Determine the (X, Y) coordinate at the center of the cell enclosing the given text.  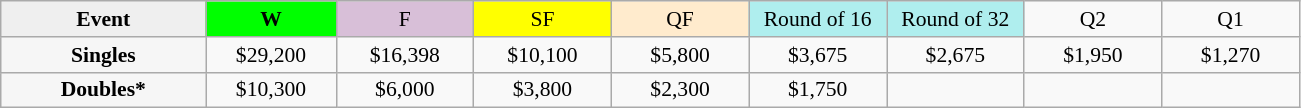
QF (680, 19)
Round of 16 (818, 19)
$29,200 (271, 55)
Q2 (1093, 19)
Singles (104, 55)
$6,000 (405, 90)
SF (543, 19)
Event (104, 19)
$3,800 (543, 90)
$1,270 (1231, 55)
F (405, 19)
$10,100 (543, 55)
Q1 (1231, 19)
$2,675 (955, 55)
Round of 32 (955, 19)
$10,300 (271, 90)
$1,750 (818, 90)
Doubles* (104, 90)
$5,800 (680, 55)
W (271, 19)
$2,300 (680, 90)
$16,398 (405, 55)
$1,950 (1093, 55)
$3,675 (818, 55)
